Scan for the cell matching the given text and deliver its (x, y) coordinate at center. 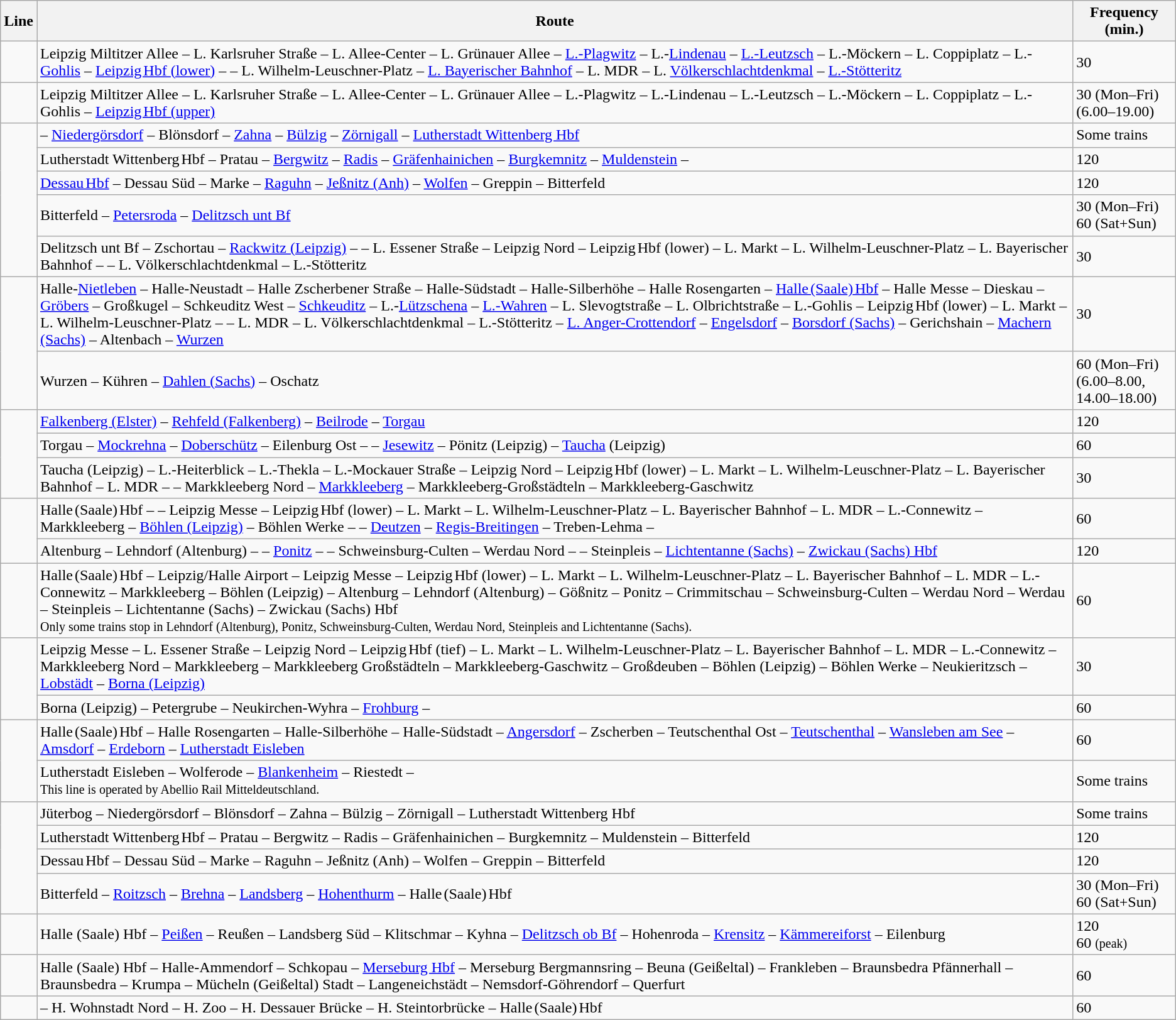
Jüterbog – Niedergörsdorf – Blönsdorf – Zahna – Bülzig – Zörnigall – Lutherstadt Wittenberg Hbf (554, 813)
Route (554, 21)
Line (19, 21)
Lutherstadt Wittenberg Hbf – Pratau – Bergwitz – Radis – Gräfenhainichen – Burgkemnitz – Muldenstein – Bitterfeld (554, 837)
12060 (peak) (1124, 934)
Torgau – Mockrehna – Doberschütz – Eilenburg Ost – – Jesewitz – Pönitz (Leipzig) – Taucha (Leipzig) (554, 445)
60 (Mon–Fri)(6.00–8.00, 14.00–18.00) (1124, 380)
Bitterfeld – Roitzsch – Brehna – Landsberg – Hohenthurm – Halle (Saale) Hbf (554, 894)
– Niedergörsdorf – Blönsdorf – Zahna – Bülzig – Zörnigall – Lutherstadt Wittenberg Hbf (554, 135)
Altenburg – Lehndorf (Altenburg) – – Ponitz – – Schweinsburg-Culten – Werdau Nord – – Steinpleis – Lichtentanne (Sachs) – Zwickau (Sachs) Hbf (554, 551)
Halle (Saale) Hbf – Peißen – Reußen – Landsberg Süd – Klitschmar – Kyhna – Delitzsch ob Bf – Hohenroda – Krensitz – Kämmereiforst – Eilenburg (554, 934)
– H. Wohnstadt Nord – H. Zoo – H. Dessauer Brücke – H. Steintorbrücke – Halle (Saale) Hbf (554, 1007)
Wurzen – Kühren – Dahlen (Sachs) – Oschatz (554, 380)
Frequency (min.) (1124, 21)
Lutherstadt Eisleben – Wolferode – Blankenheim – Riestedt – This line is operated by Abellio Rail Mitteldeutschland. (554, 781)
Borna (Leipzig) – Petergrube – Neukirchen-Wyhra – Frohburg – (554, 708)
30 (Mon–Fri) (6.00–19.00) (1124, 103)
Bitterfeld – Petersroda – Delitzsch unt Bf (554, 215)
Lutherstadt Wittenberg Hbf – Pratau – Bergwitz – Radis – Gräfenhainichen – Burgkemnitz – Muldenstein – (554, 159)
Falkenberg (Elster) – Rehfeld (Falkenberg) – Beilrode – Torgau (554, 421)
